Return (x, y) of the center of cell containing provided text 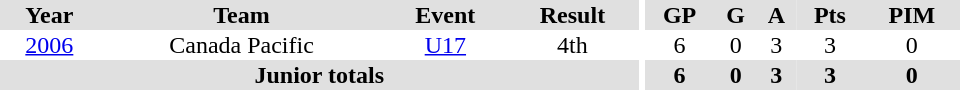
GP (679, 15)
2006 (50, 45)
G (736, 15)
Pts (830, 15)
A (776, 15)
Team (242, 15)
PIM (912, 15)
Canada Pacific (242, 45)
Result (572, 15)
4th (572, 45)
Event (445, 15)
U17 (445, 45)
Year (50, 15)
Junior totals (320, 75)
